Capture the cell that displays the provided text and extract its [x, y] central coordinate. 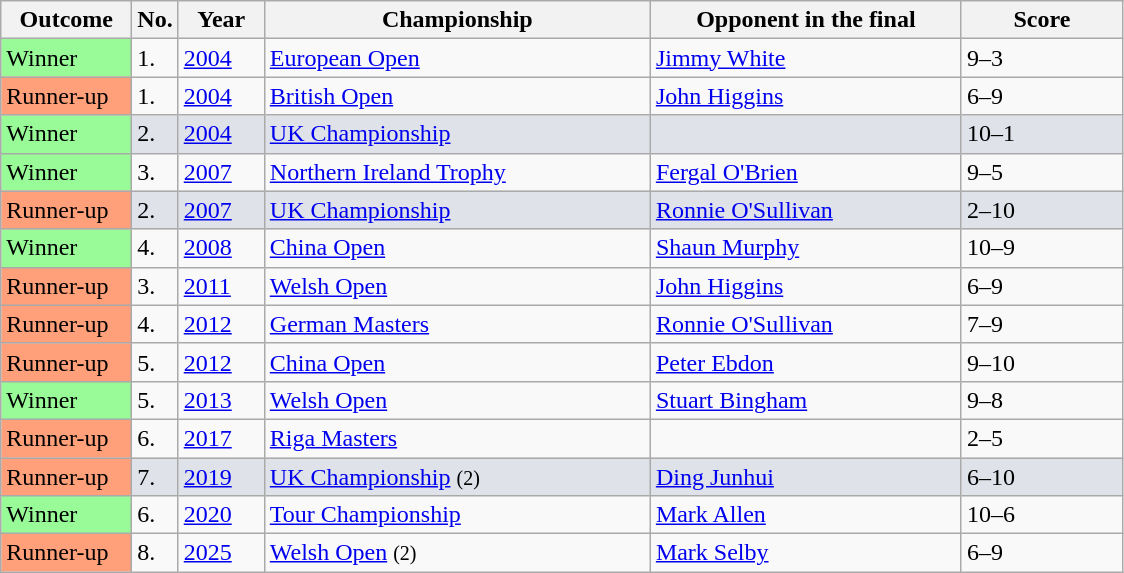
9–10 [1042, 362]
9–3 [1042, 58]
UK Championship (2) [457, 477]
10–6 [1042, 515]
Opponent in the final [806, 20]
Score [1042, 20]
Northern Ireland Trophy [457, 172]
Fergal O'Brien [806, 172]
Welsh Open (2) [457, 553]
Championship [457, 20]
2013 [221, 400]
Outcome [66, 20]
Mark Selby [806, 553]
Ding Junhui [806, 477]
Jimmy White [806, 58]
2–10 [1042, 210]
2008 [221, 248]
2–5 [1042, 438]
2017 [221, 438]
Peter Ebdon [806, 362]
British Open [457, 96]
10–1 [1042, 134]
9–5 [1042, 172]
7. [155, 477]
No. [155, 20]
7–9 [1042, 324]
Year [221, 20]
9–8 [1042, 400]
2020 [221, 515]
Stuart Bingham [806, 400]
Shaun Murphy [806, 248]
10–9 [1042, 248]
German Masters [457, 324]
2025 [221, 553]
6–10 [1042, 477]
2019 [221, 477]
European Open [457, 58]
Mark Allen [806, 515]
Riga Masters [457, 438]
8. [155, 553]
Tour Championship [457, 515]
2011 [221, 286]
